Provide the (x, y) coordinate of the cell's center where the given text is located.  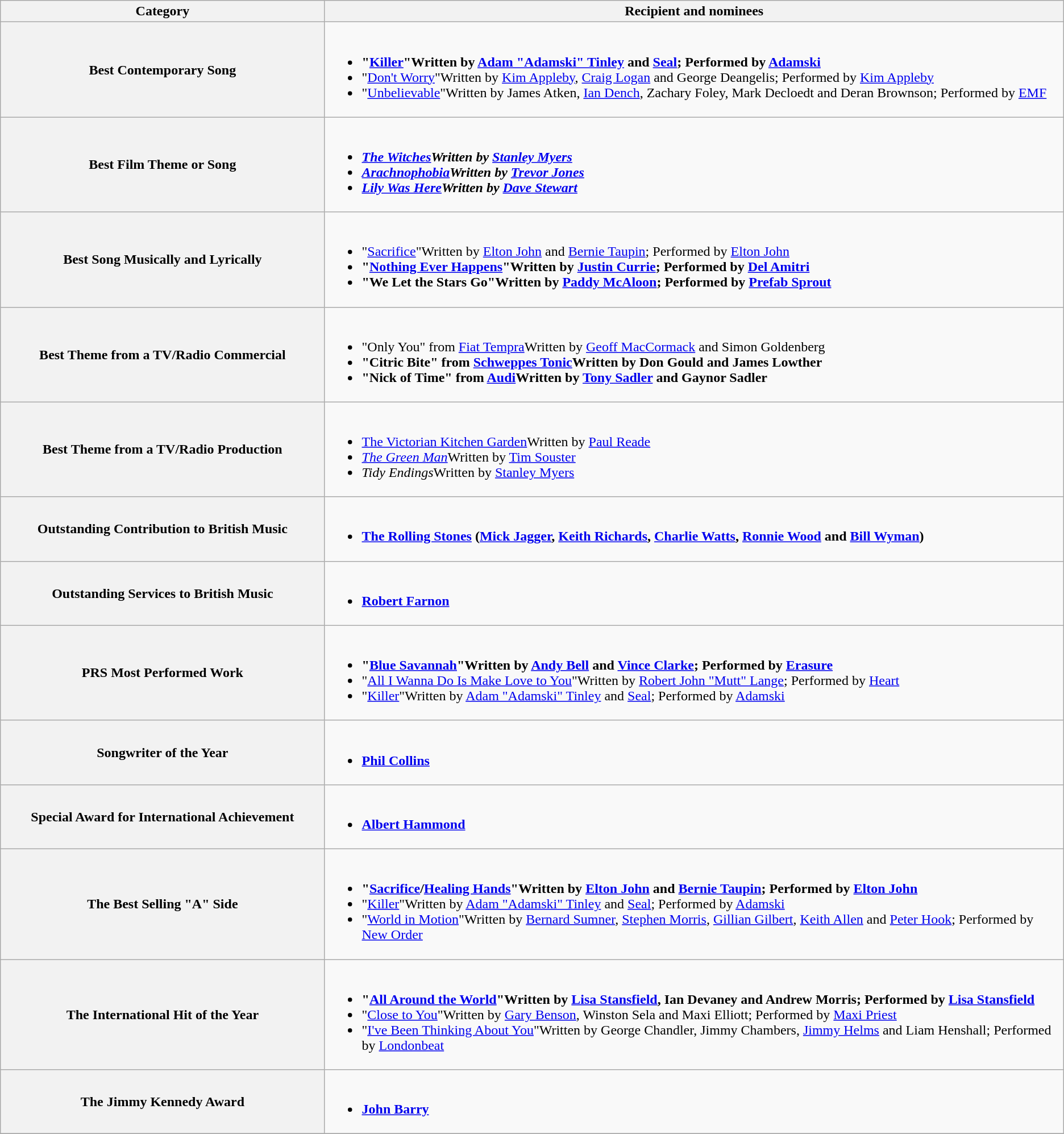
The Best Selling "A" Side (163, 904)
Songwriter of the Year (163, 753)
Special Award for International Achievement (163, 816)
Robert Farnon (694, 593)
The Victorian Kitchen GardenWritten by Paul ReadeThe Green ManWritten by Tim SousterTidy EndingsWritten by Stanley Myers (694, 449)
Phil Collins (694, 753)
PRS Most Performed Work (163, 673)
Recipient and nominees (694, 11)
Best Song Musically and Lyrically (163, 259)
Best Film Theme or Song (163, 165)
Category (163, 11)
John Barry (694, 1102)
The Rolling Stones (Mick Jagger, Keith Richards, Charlie Watts, Ronnie Wood and Bill Wyman) (694, 529)
Best Contemporary Song (163, 69)
Outstanding Contribution to British Music (163, 529)
Albert Hammond (694, 816)
The WitchesWritten by Stanley MyersArachnophobiaWritten by Trevor JonesLily Was HereWritten by Dave Stewart (694, 165)
Best Theme from a TV/Radio Production (163, 449)
The International Hit of the Year (163, 1015)
Outstanding Services to British Music (163, 593)
Best Theme from a TV/Radio Commercial (163, 355)
The Jimmy Kennedy Award (163, 1102)
